Extract the [x, y] coordinate from the center of the cell holding the provided text.  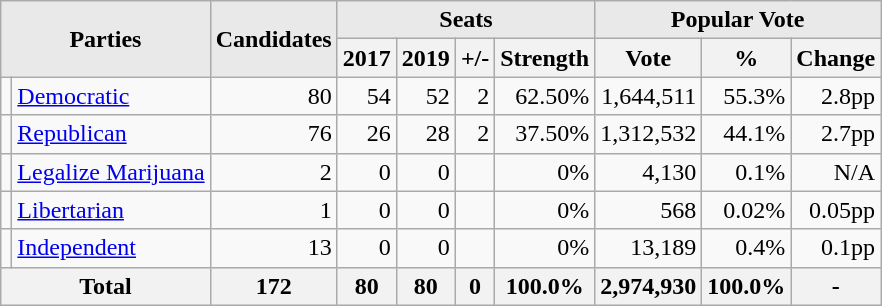
26 [366, 134]
13,189 [648, 248]
76 [274, 134]
Total [106, 286]
172 [274, 286]
44.1% [746, 134]
Parties [106, 39]
54 [366, 96]
- [836, 286]
2.7pp [836, 134]
Republican [111, 134]
Democratic [111, 96]
55.3% [746, 96]
2,974,930 [648, 286]
0.1pp [836, 248]
2019 [426, 58]
2.8pp [836, 96]
Vote [648, 58]
0.4% [746, 248]
568 [648, 210]
4,130 [648, 172]
52 [426, 96]
Candidates [274, 39]
N/A [836, 172]
1,644,511 [648, 96]
Popular Vote [738, 20]
Independent [111, 248]
Libertarian [111, 210]
Seats [466, 20]
+/- [474, 58]
28 [426, 134]
Strength [545, 58]
Legalize Marijuana [111, 172]
37.50% [545, 134]
0.05pp [836, 210]
Change [836, 58]
1 [274, 210]
1,312,532 [648, 134]
0.02% [746, 210]
0.1% [746, 172]
62.50% [545, 96]
13 [274, 248]
% [746, 58]
2017 [366, 58]
